Output the (X, Y) coordinate of the center of the cell containing the given text.  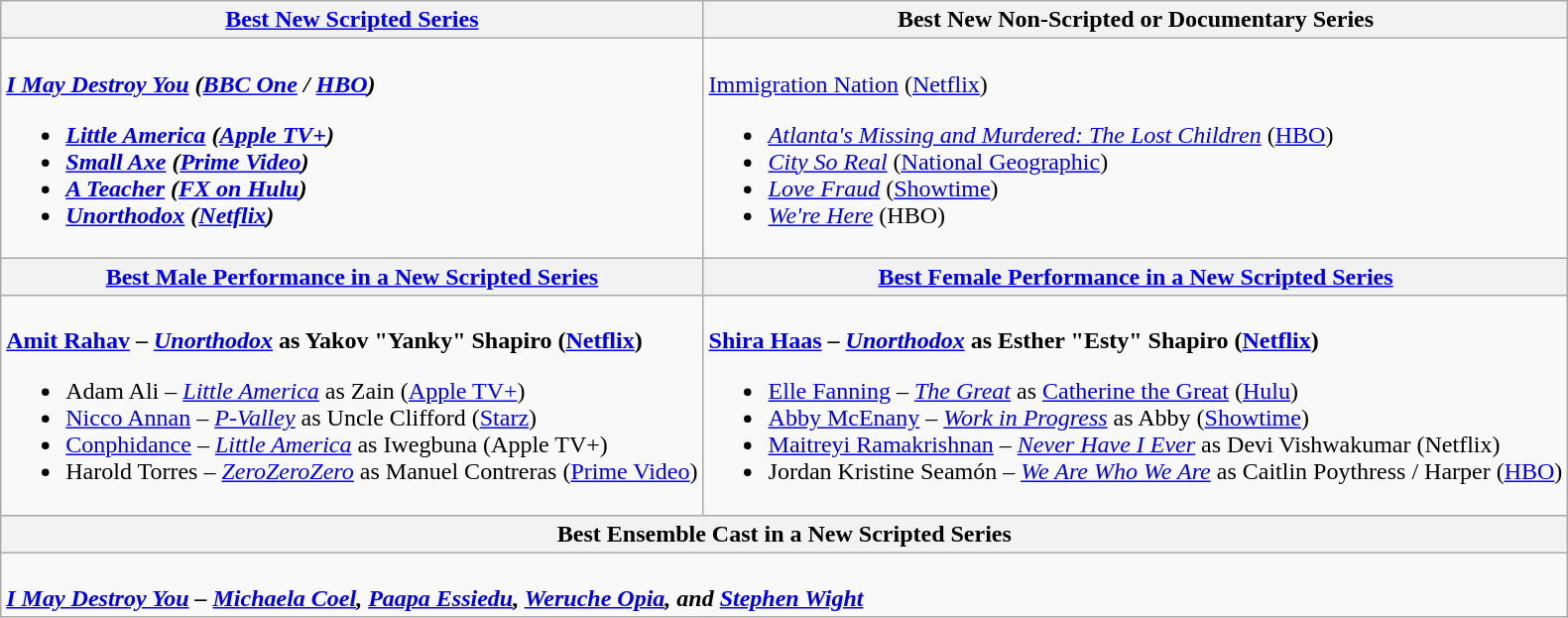
Best Female Performance in a New Scripted Series (1136, 277)
Best Male Performance in a New Scripted Series (352, 277)
Best Ensemble Cast in a New Scripted Series (784, 534)
Best New Non-Scripted or Documentary Series (1136, 20)
Best New Scripted Series (352, 20)
I May Destroy You (BBC One / HBO)Little America (Apple TV+)Small Axe (Prime Video)A Teacher (FX on Hulu)Unorthodox (Netflix) (352, 149)
I May Destroy You – Michaela Coel, Paapa Essiedu, Weruche Opia, and Stephen Wight (784, 585)
